Capture the cell that displays the provided text and extract its (x, y) central coordinate. 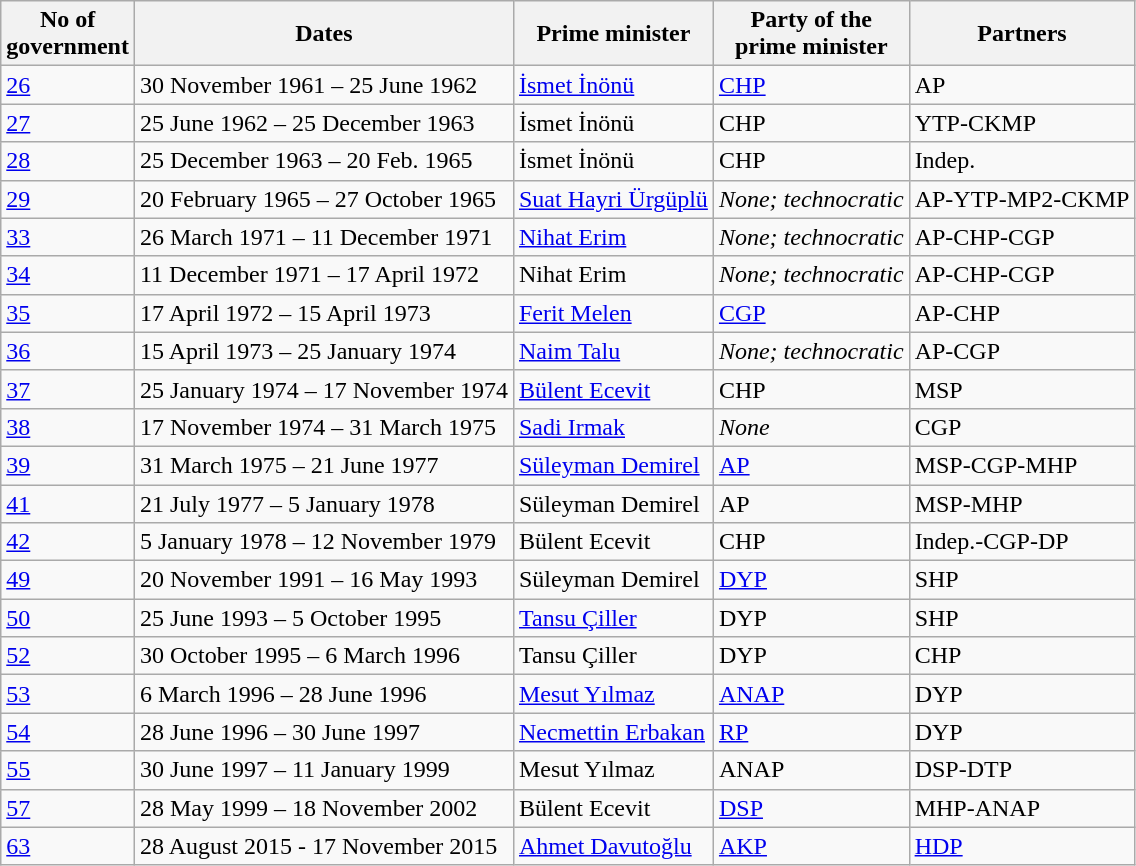
Dates (324, 34)
41 (68, 503)
57 (68, 808)
YTP-CKMP (1022, 123)
28 (68, 161)
55 (68, 770)
42 (68, 542)
28 June 1996 – 30 June 1997 (324, 732)
28 May 1999 – 18 November 2002 (324, 808)
Ahmet Davutoğlu (613, 846)
53 (68, 694)
5 January 1978 – 12 November 1979 (324, 542)
AP-CGP (1022, 351)
DSP (811, 808)
None (811, 427)
Indep.-CGP-DP (1022, 542)
33 (68, 237)
Necmettin Erbakan (613, 732)
DSP-DTP (1022, 770)
52 (68, 656)
Indep. (1022, 161)
No of government (68, 34)
20 February 1965 – 27 October 1965 (324, 199)
21 July 1977 – 5 January 1978 (324, 503)
26 March 1971 – 11 December 1971 (324, 237)
37 (68, 389)
30 November 1961 – 25 June 1962 (324, 85)
25 January 1974 – 17 November 1974 (324, 389)
36 (68, 351)
Prime minister (613, 34)
38 (68, 427)
49 (68, 580)
29 (68, 199)
17 April 1972 – 15 April 1973 (324, 313)
34 (68, 275)
AP-CHP (1022, 313)
20 November 1991 – 16 May 1993 (324, 580)
15 April 1973 – 25 January 1974 (324, 351)
6 March 1996 – 28 June 1996 (324, 694)
Partners (1022, 34)
MSP-CGP-MHP (1022, 465)
39 (68, 465)
35 (68, 313)
AKP (811, 846)
17 November 1974 – 31 March 1975 (324, 427)
50 (68, 618)
Party of the prime minister (811, 34)
Suat Hayri Ürgüplü (613, 199)
30 June 1997 – 11 January 1999 (324, 770)
AP-YTP-MP2-CKMP (1022, 199)
54 (68, 732)
25 June 1962 – 25 December 1963 (324, 123)
26 (68, 85)
HDP (1022, 846)
Ferit Melen (613, 313)
11 December 1971 – 17 April 1972 (324, 275)
RP (811, 732)
25 June 1993 – 5 October 1995 (324, 618)
Naim Talu (613, 351)
30 October 1995 – 6 March 1996 (324, 656)
28 August 2015 - 17 November 2015 (324, 846)
63 (68, 846)
25 December 1963 – 20 Feb. 1965 (324, 161)
Sadi Irmak (613, 427)
MSP-MHP (1022, 503)
MSP (1022, 389)
31 March 1975 – 21 June 1977 (324, 465)
27 (68, 123)
MHP-ANAP (1022, 808)
